From the cell containing the given text, extract its center point as (X, Y) coordinate. 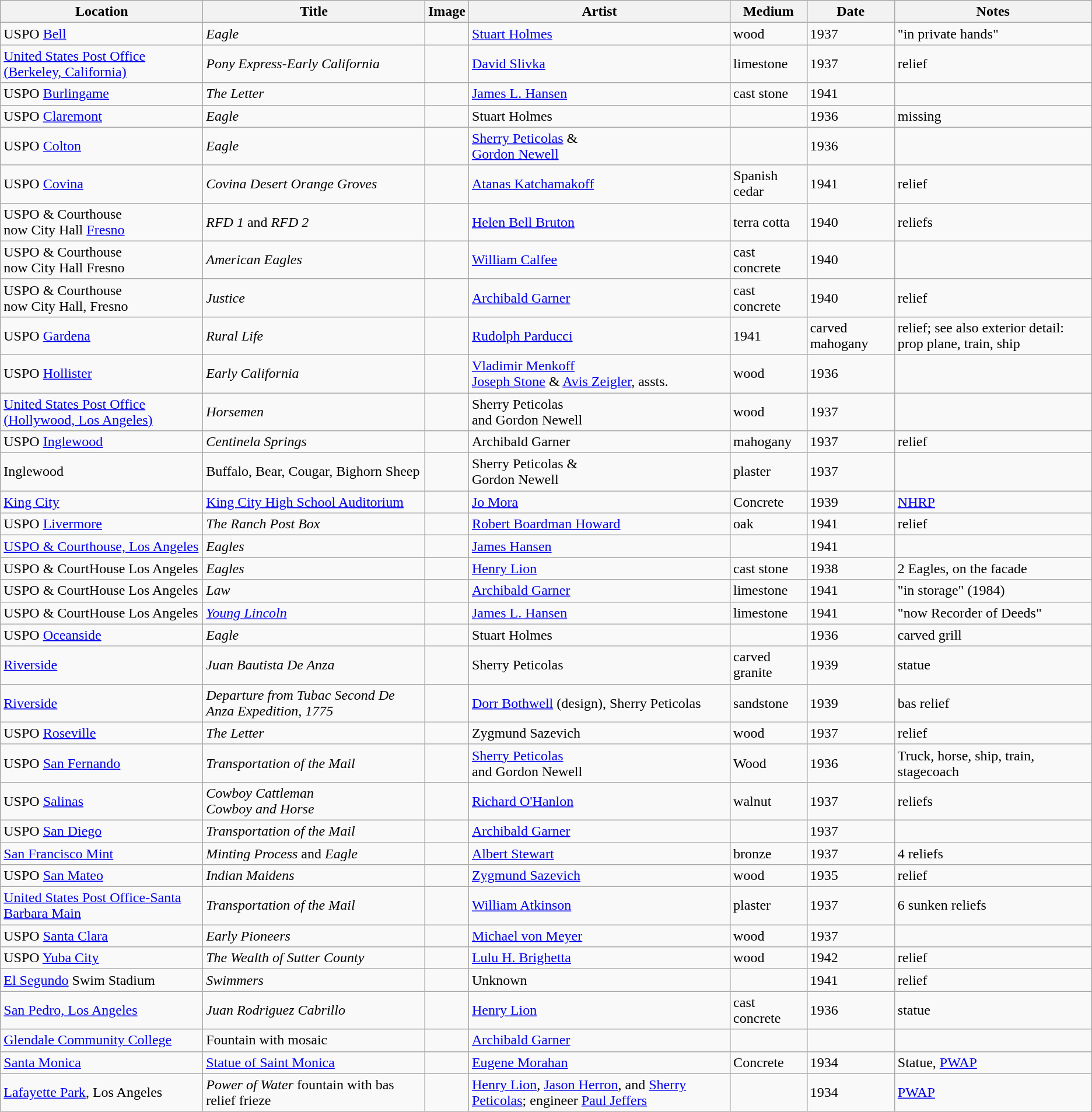
Juan Bautista De Anza (314, 665)
Rural Life (314, 336)
carved mahogany (850, 336)
USPO Santa Clara (101, 936)
Rudolph Parducci (599, 336)
Covina Desert Orange Groves (314, 184)
Truck, horse, ship, train, stagecoach (993, 763)
San Francisco Mint (101, 853)
USPO Bell (101, 34)
United States Post Office (Berkeley, California) (101, 64)
"now Recorder of Deeds" (993, 613)
Law (314, 591)
Title (314, 12)
William Atkinson (599, 906)
1935 (850, 876)
relief; see also exterior detail: prop plane, train, ship (993, 336)
El Segundo Swim Stadium (101, 980)
RFD 1 and RFD 2 (314, 222)
Date (850, 12)
Sherry Peticolas and Gordon Newell (599, 763)
terra cotta (769, 222)
Spanish cedar (769, 184)
1942 (850, 958)
United States Post Office-Santa Barbara Main (101, 906)
Location (101, 12)
USPO Hollister (101, 373)
Helen Bell Bruton (599, 222)
San Pedro, Los Angeles (101, 1010)
King City High School Auditorium (314, 502)
USPO Colton (101, 146)
James Hansen (599, 546)
USPO San Diego (101, 831)
King City (101, 502)
Robert Boardman Howard (599, 524)
Image (447, 12)
carved grill (993, 635)
Cowboy Cattleman Cowboy and Horse (314, 801)
USPO Livermore (101, 524)
Jo Mora (599, 502)
Buffalo, Bear, Cougar, Bighorn Sheep (314, 472)
Dorr Bothwell (design), Sherry Peticolas (599, 703)
sandstone (769, 703)
The Ranch Post Box (314, 524)
Artist (599, 12)
Sherry Peticolasand Gordon Newell (599, 412)
Indian Maidens (314, 876)
Lulu H. Brighetta (599, 958)
Pony Express-Early California (314, 64)
6 sunken reliefs (993, 906)
Atanas Katchamakoff (599, 184)
Unknown (599, 980)
Fountain with mosaic (314, 1040)
Early California (314, 373)
Wood (769, 763)
"in private hands" (993, 34)
William Calfee (599, 260)
David Slivka (599, 64)
Swimmers (314, 980)
United States Post Office (Hollywood, Los Angeles) (101, 412)
Lafayette Park, Los Angeles (101, 1093)
bronze (769, 853)
USPO Roseville (101, 733)
Power of Water fountain with bas relief frieze (314, 1093)
Early Pioneers (314, 936)
Juan Rodriguez Cabrillo (314, 1010)
The Wealth of Sutter County (314, 958)
USPO & Courthouse now City Hall, Fresno (101, 297)
"in storage" (1984) (993, 591)
Minting Process and Eagle (314, 853)
carved granite (769, 665)
Notes (993, 12)
Glendale Community College (101, 1040)
Inglewood (101, 472)
walnut (769, 801)
USPO San Mateo (101, 876)
bas relief (993, 703)
Justice (314, 297)
Centinela Springs (314, 442)
USPO San Fernando (101, 763)
USPO Claremont (101, 116)
PWAP (993, 1093)
Michael von Meyer (599, 936)
Statue of Saint Monica (314, 1062)
Richard O'Hanlon (599, 801)
missing (993, 116)
Young Lincoln (314, 613)
oak (769, 524)
American Eagles (314, 260)
USPO Inglewood (101, 442)
USPO Burlingame (101, 94)
2 Eagles, on the facade (993, 569)
1938 (850, 569)
Santa Monica (101, 1062)
USPO & Courthouse, Los Angeles (101, 546)
mahogany (769, 442)
Sherry Peticolas (599, 665)
Albert Stewart (599, 853)
USPO Gardena (101, 336)
Statue, PWAP (993, 1062)
Medium (769, 12)
USPO Covina (101, 184)
USPO Oceanside (101, 635)
NHRP (993, 502)
Departure from Tubac Second De Anza Expedition, 1775 (314, 703)
Henry Lion, Jason Herron, and Sherry Peticolas; engineer Paul Jeffers (599, 1093)
4 reliefs (993, 853)
Vladimir MenkoffJoseph Stone & Avis Zeigler, assts. (599, 373)
USPO Salinas (101, 801)
Horsemen (314, 412)
Eugene Morahan (599, 1062)
USPO Yuba City (101, 958)
